Capture the cell that displays the provided text and extract its [x, y] central coordinate. 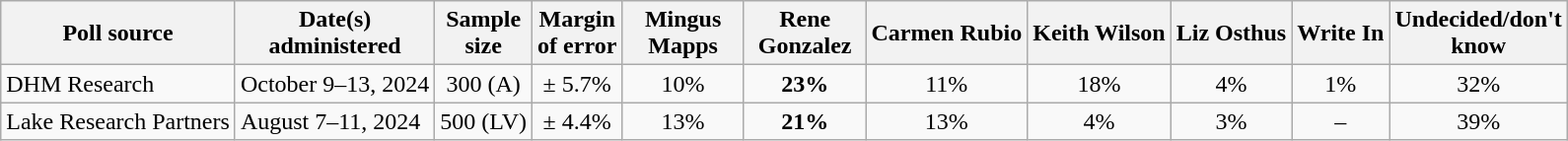
Undecided/don't know [1478, 34]
10% [683, 84]
± 4.4% [578, 121]
23% [805, 84]
500 (LV) [483, 121]
August 7–11, 2024 [334, 121]
Date(s)administered [334, 34]
Liz Osthus [1231, 34]
Samplesize [483, 34]
Write In [1341, 34]
Poll source [118, 34]
21% [805, 121]
Keith Wilson [1100, 34]
October 9–13, 2024 [334, 84]
3% [1231, 121]
Rene Gonzalez [805, 34]
1% [1341, 84]
32% [1478, 84]
± 5.7% [578, 84]
Lake Research Partners [118, 121]
– [1341, 121]
Carmen Rubio [947, 34]
39% [1478, 121]
DHM Research [118, 84]
18% [1100, 84]
300 (A) [483, 84]
11% [947, 84]
Marginof error [578, 34]
Mingus Mapps [683, 34]
